Find where the given text appears and provide that cell's center as (X, Y) coordinate. 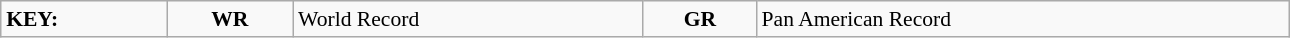
WR (230, 19)
GR (700, 19)
World Record (468, 19)
Pan American Record (1023, 19)
KEY: (84, 19)
